Detect which cell encompasses the target text, then output its (x, y) center coordinate. 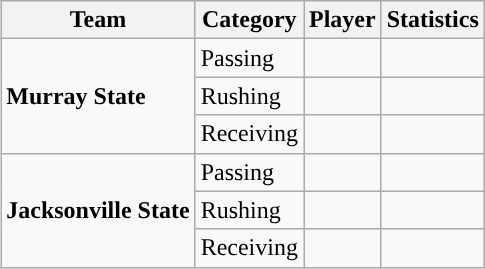
Jacksonville State (98, 210)
Statistics (432, 20)
Murray State (98, 96)
Player (343, 20)
Team (98, 20)
Category (249, 20)
